Locate the cell with the specified text and output its (x, y) center coordinate. 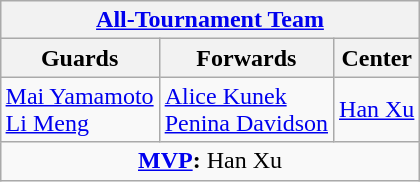
MVP: Han Xu (210, 161)
Han Xu (377, 110)
All-Tournament Team (210, 20)
Center (377, 58)
Guards (80, 58)
Alice Kunek Penina Davidson (246, 110)
Forwards (246, 58)
Mai Yamamoto Li Meng (80, 110)
